Provide the (x, y) coordinate of the cell's center where the given text is located.  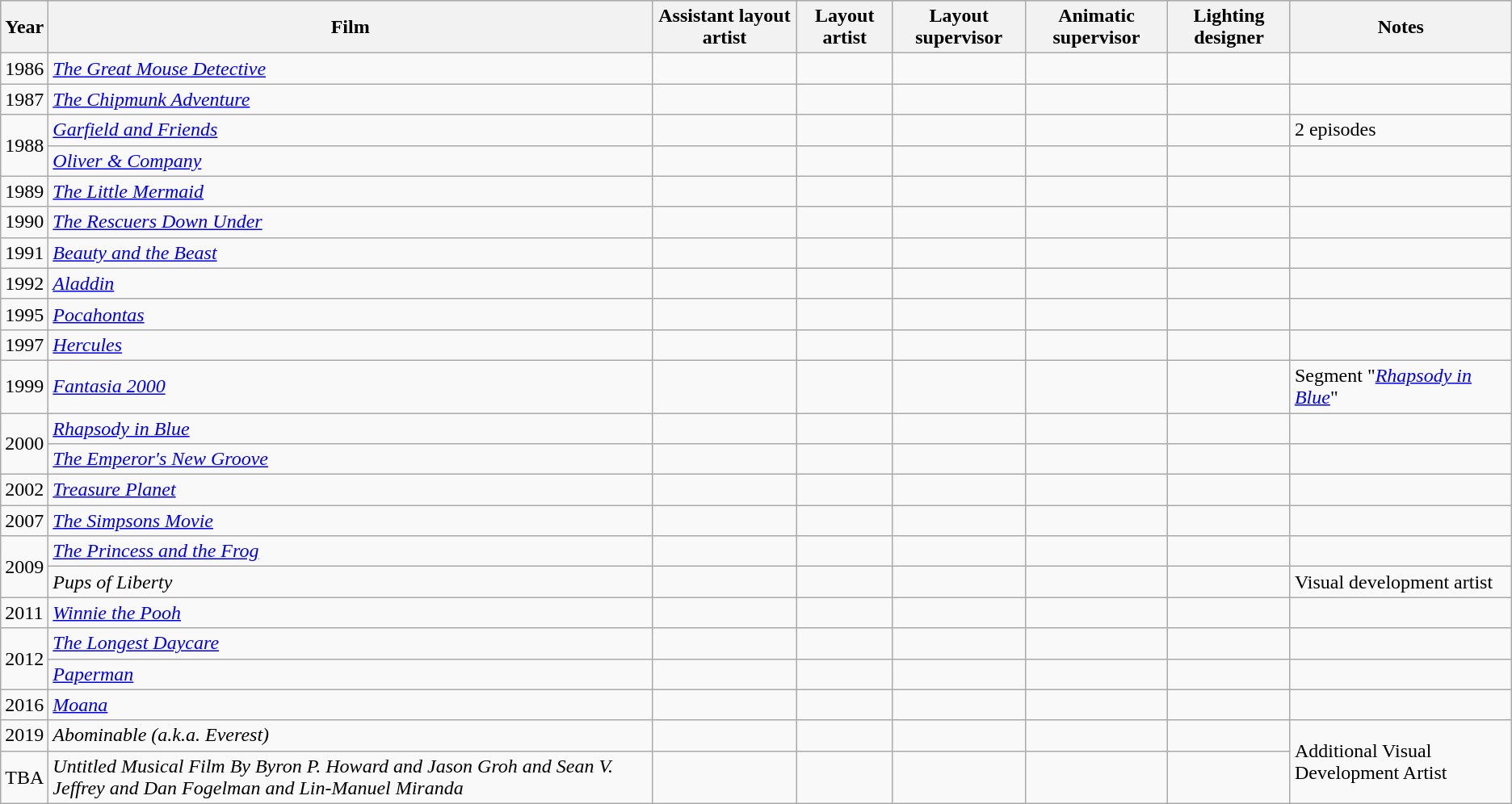
1992 (24, 283)
Garfield and Friends (351, 130)
Paperman (351, 674)
Oliver & Company (351, 161)
2 episodes (1401, 130)
Moana (351, 705)
The Longest Daycare (351, 643)
2019 (24, 735)
The Princess and the Frog (351, 551)
Layout artist (845, 27)
TBA (24, 777)
Winnie the Pooh (351, 613)
Pocahontas (351, 314)
Lighting designer (1229, 27)
Aladdin (351, 283)
2002 (24, 490)
2007 (24, 521)
The Rescuers Down Under (351, 222)
The Great Mouse Detective (351, 69)
1999 (24, 386)
Untitled Musical Film By Byron P. Howard and Jason Groh and Sean V. Jeffrey and Dan Fogelman and Lin-Manuel Miranda (351, 777)
2016 (24, 705)
2012 (24, 659)
Fantasia 2000 (351, 386)
Segment "Rhapsody in Blue" (1401, 386)
2009 (24, 567)
Visual development artist (1401, 582)
Layout supervisor (959, 27)
1997 (24, 345)
1990 (24, 222)
The Emperor's New Groove (351, 459)
1988 (24, 145)
Notes (1401, 27)
The Little Mermaid (351, 191)
Animatic supervisor (1096, 27)
Year (24, 27)
1989 (24, 191)
2000 (24, 444)
Assistant layout artist (725, 27)
Additional Visual Development Artist (1401, 762)
1987 (24, 99)
Beauty and the Beast (351, 253)
The Chipmunk Adventure (351, 99)
Treasure Planet (351, 490)
2011 (24, 613)
Pups of Liberty (351, 582)
Hercules (351, 345)
1991 (24, 253)
Abominable (a.k.a. Everest) (351, 735)
The Simpsons Movie (351, 521)
1986 (24, 69)
Film (351, 27)
1995 (24, 314)
Rhapsody in Blue (351, 429)
